Provide the (x, y) coordinate of the cell's center where the given text is located.  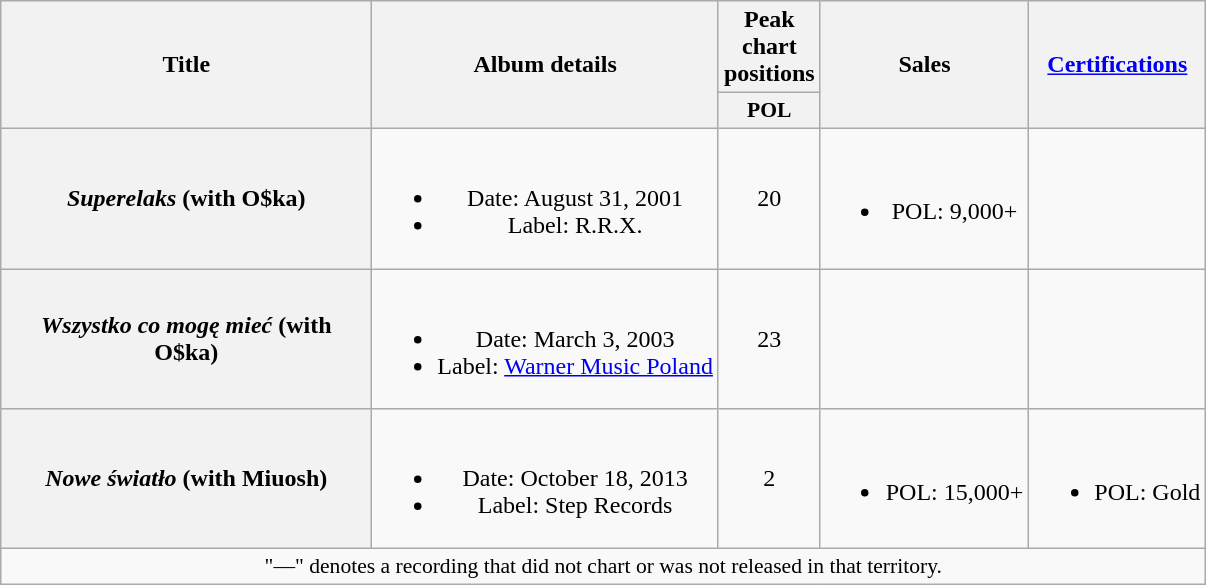
Date: October 18, 2013Label: Step Records (546, 479)
Date: August 31, 2001Label: R.R.X. (546, 198)
Title (186, 65)
Peak chart positions (769, 47)
POL: Gold (1118, 479)
POL: 9,000+ (924, 198)
2 (769, 479)
Certifications (1118, 65)
23 (769, 338)
Superelaks (with O$ka) (186, 198)
20 (769, 198)
Album details (546, 65)
"—" denotes a recording that did not chart or was not released in that territory. (604, 567)
Nowe światło (with Miuosh) (186, 479)
Date: March 3, 2003Label: Warner Music Poland (546, 338)
Wszystko co mogę mieć (with O$ka) (186, 338)
POL: 15,000+ (924, 479)
Sales (924, 65)
POL (769, 111)
